Pinpoint the cell where the given text exists, returning its (X, Y) midpoint coordinate. 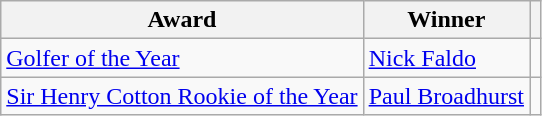
Sir Henry Cotton Rookie of the Year (182, 96)
Paul Broadhurst (446, 96)
Award (182, 20)
Golfer of the Year (182, 58)
Winner (446, 20)
Nick Faldo (446, 58)
